Locate the cell with the specified text and output its (X, Y) center coordinate. 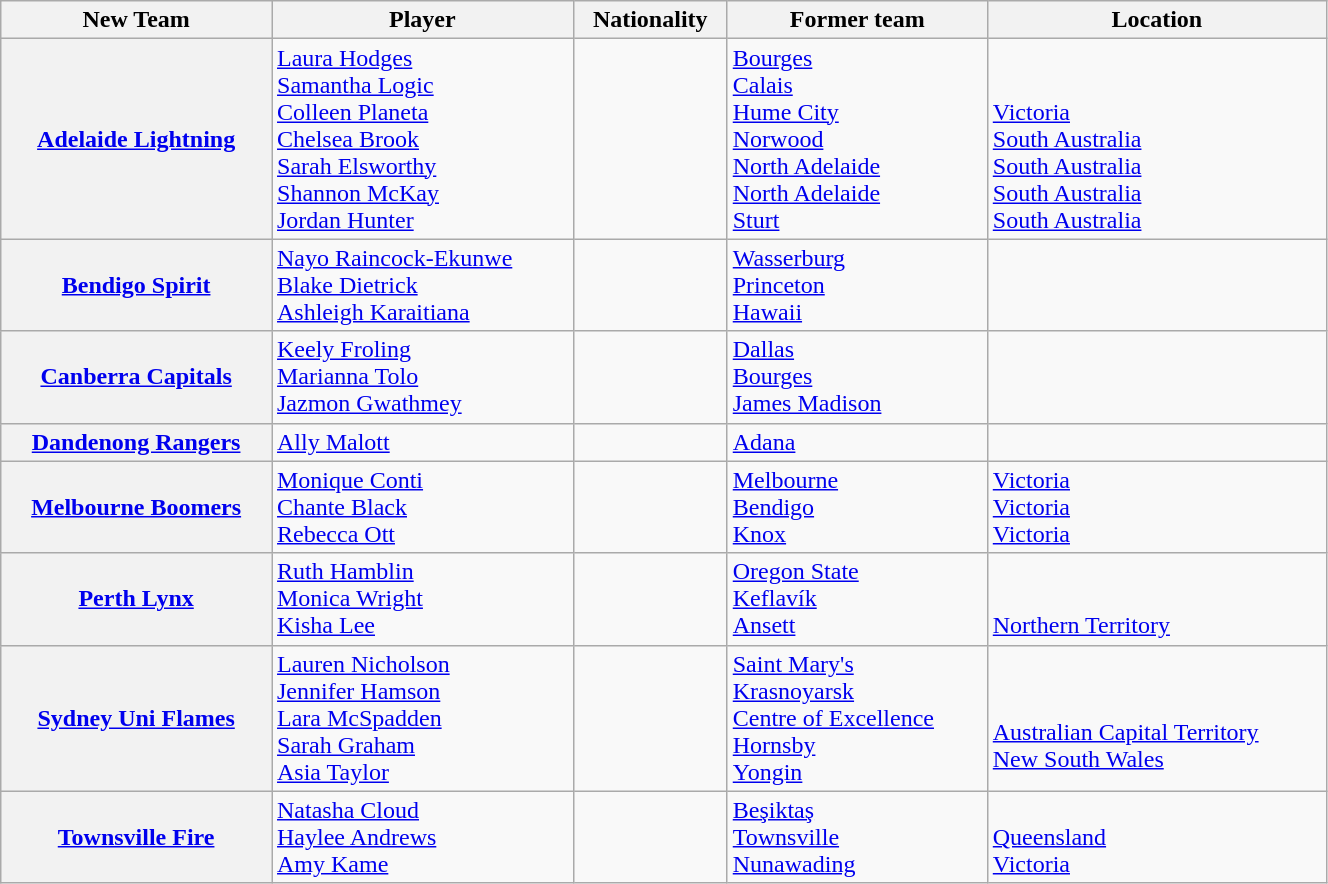
Oregon State Keflavík Ansett (857, 599)
Melbourne Boomers (136, 507)
Townsville Fire (136, 837)
Beşiktaş Townsville Nunawading (857, 837)
New Team (136, 20)
Victoria South Australia South Australia South Australia South Australia (1156, 139)
Ally Malott (423, 442)
Melbourne Bendigo Knox (857, 507)
Perth Lynx (136, 599)
Queensland Victoria (1156, 837)
Laura Hodges Samantha Logic Colleen Planeta Chelsea Brook Sarah Elsworthy Shannon McKay Jordan Hunter (423, 139)
Saint Mary's Krasnoyarsk Centre of Excellence Hornsby Yongin (857, 718)
Nayo Raincock-Ekunwe Blake Dietrick Ashleigh Karaitiana (423, 285)
Victoria Victoria Victoria (1156, 507)
Lauren Nicholson Jennifer Hamson Lara McSpadden Sarah Graham Asia Taylor (423, 718)
Location (1156, 20)
Northern Territory (1156, 599)
Dallas Bourges James Madison (857, 377)
Monique Conti Chante Black Rebecca Ott (423, 507)
Canberra Capitals (136, 377)
Bendigo Spirit (136, 285)
Bourges Calais Hume City Norwood North Adelaide North Adelaide Sturt (857, 139)
Dandenong Rangers (136, 442)
Nationality (650, 20)
Wasserburg Princeton Hawaii (857, 285)
Adelaide Lightning (136, 139)
Keely Froling Marianna Tolo Jazmon Gwathmey (423, 377)
Adana (857, 442)
Former team (857, 20)
Natasha Cloud Haylee Andrews Amy Kame (423, 837)
Sydney Uni Flames (136, 718)
Player (423, 20)
Ruth Hamblin Monica Wright Kisha Lee (423, 599)
Australian Capital Territory New South Wales (1156, 718)
